From the cell containing the given text, extract its center point as [x, y] coordinate. 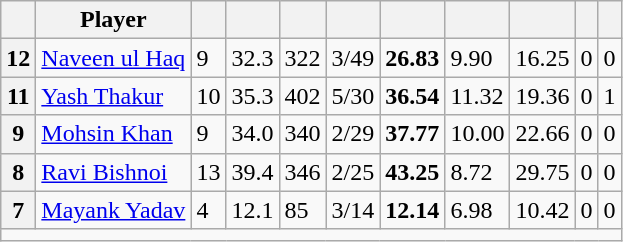
12 [18, 58]
39.4 [252, 172]
29.75 [542, 172]
12.1 [252, 210]
322 [302, 58]
Mohsin Khan [114, 134]
22.66 [542, 134]
36.54 [412, 96]
4 [208, 210]
340 [302, 134]
Yash Thakur [114, 96]
8 [18, 172]
9.90 [478, 58]
35.3 [252, 96]
43.25 [412, 172]
402 [302, 96]
3/14 [353, 210]
37.77 [412, 134]
12.14 [412, 210]
26.83 [412, 58]
32.3 [252, 58]
16.25 [542, 58]
3/49 [353, 58]
Ravi Bishnoi [114, 172]
10.42 [542, 210]
19.36 [542, 96]
6.98 [478, 210]
10 [208, 96]
Player [114, 20]
Naveen ul Haq [114, 58]
13 [208, 172]
346 [302, 172]
10.00 [478, 134]
5/30 [353, 96]
11.32 [478, 96]
2/25 [353, 172]
11 [18, 96]
1 [610, 96]
7 [18, 210]
8.72 [478, 172]
85 [302, 210]
Mayank Yadav [114, 210]
2/29 [353, 134]
34.0 [252, 134]
